Determine the (X, Y) coordinate at the center of the cell enclosing the given text.  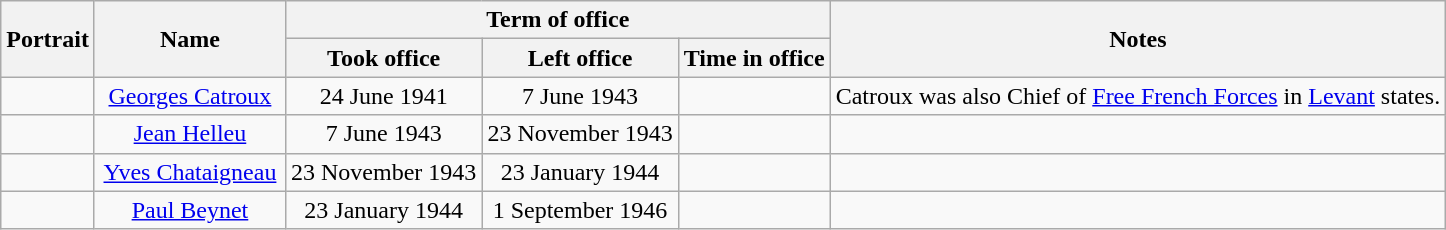
Name (190, 39)
Left office (580, 58)
Paul Beynet (190, 210)
Notes (1138, 39)
Took office (383, 58)
Term of office (558, 20)
Jean Helleu (190, 134)
Time in office (754, 58)
1 September 1946 (580, 210)
Portrait (48, 39)
24 June 1941 (383, 96)
Georges Catroux (190, 96)
Catroux was also Chief of Free French Forces in Levant states. (1138, 96)
Yves Chataigneau (190, 172)
